Pinpoint the cell where the given text exists, returning its [X, Y] midpoint coordinate. 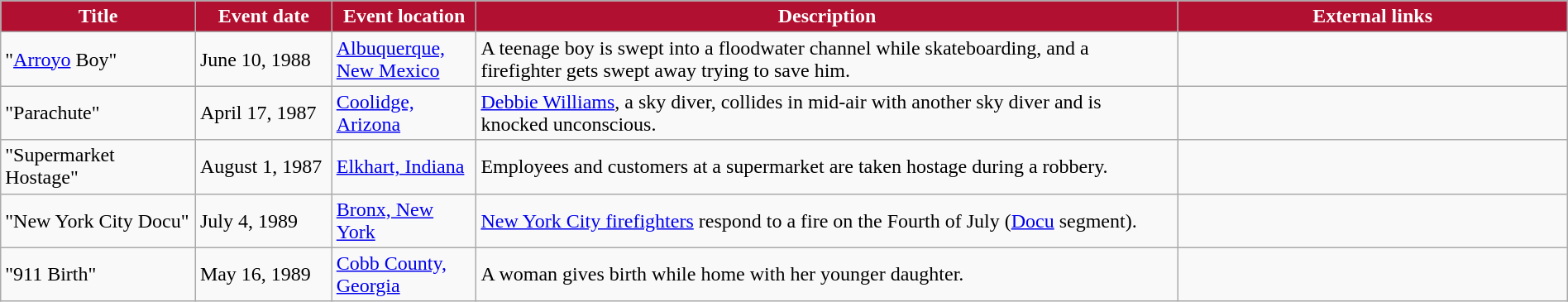
Coolidge, Arizona [404, 113]
"Arroyo Boy" [98, 60]
"New York City Docu" [98, 220]
"Parachute" [98, 113]
A woman gives birth while home with her younger daughter. [827, 275]
External links [1373, 17]
Cobb County, Georgia [404, 275]
Albuquerque, New Mexico [404, 60]
July 4, 1989 [263, 220]
New York City firefighters respond to a fire on the Fourth of July (Docu segment). [827, 220]
Description [827, 17]
Event location [404, 17]
Event date [263, 17]
June 10, 1988 [263, 60]
"911 Birth" [98, 275]
Elkhart, Indiana [404, 167]
April 17, 1987 [263, 113]
"Supermarket Hostage" [98, 167]
Title [98, 17]
Bronx, New York [404, 220]
A teenage boy is swept into a floodwater channel while skateboarding, and a firefighter gets swept away trying to save him. [827, 60]
Debbie Williams, a sky diver, collides in mid-air with another sky diver and is knocked unconscious. [827, 113]
May 16, 1989 [263, 275]
August 1, 1987 [263, 167]
Employees and customers at a supermarket are taken hostage during a robbery. [827, 167]
